Capture the cell that displays the provided text and extract its (X, Y) central coordinate. 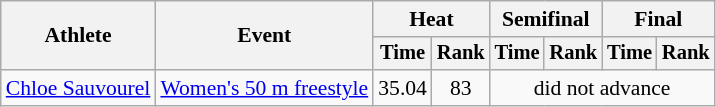
35.04 (402, 88)
Chloe Sauvourel (78, 88)
Heat (431, 19)
Event (264, 36)
Semifinal (546, 19)
Women's 50 m freestyle (264, 88)
83 (461, 88)
did not advance (602, 88)
Final (658, 19)
Athlete (78, 36)
